For the text-containing cell, return its midpoint in (X, Y) coordinate format. 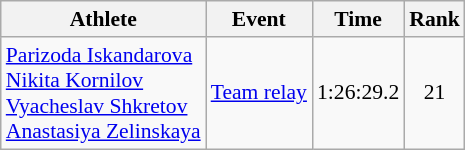
Parizoda Iskandarova Nikita Kornilov Vyacheslav Shkretov Anastasiya Zelinskaya (104, 93)
1:26:29.2 (358, 93)
Team relay (259, 93)
Athlete (104, 19)
Time (358, 19)
Event (259, 19)
21 (434, 93)
Rank (434, 19)
